Capture the cell that displays the provided text and extract its [X, Y] central coordinate. 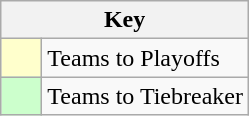
Key [125, 20]
Teams to Playoffs [146, 58]
Teams to Tiebreaker [146, 96]
